Pinpoint the cell where the given text exists, returning its [x, y] midpoint coordinate. 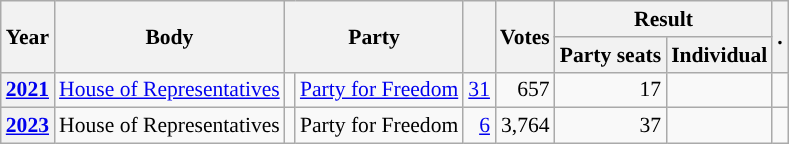
Party seats [610, 55]
Party [374, 36]
3,764 [525, 126]
2021 [28, 90]
Result [664, 19]
657 [525, 90]
Year [28, 36]
Body [170, 36]
. [780, 36]
17 [610, 90]
37 [610, 126]
Individual [719, 55]
6 [479, 126]
2023 [28, 126]
31 [479, 90]
Votes [525, 36]
